Determine the (X, Y) coordinate at the center of the cell enclosing the given text.  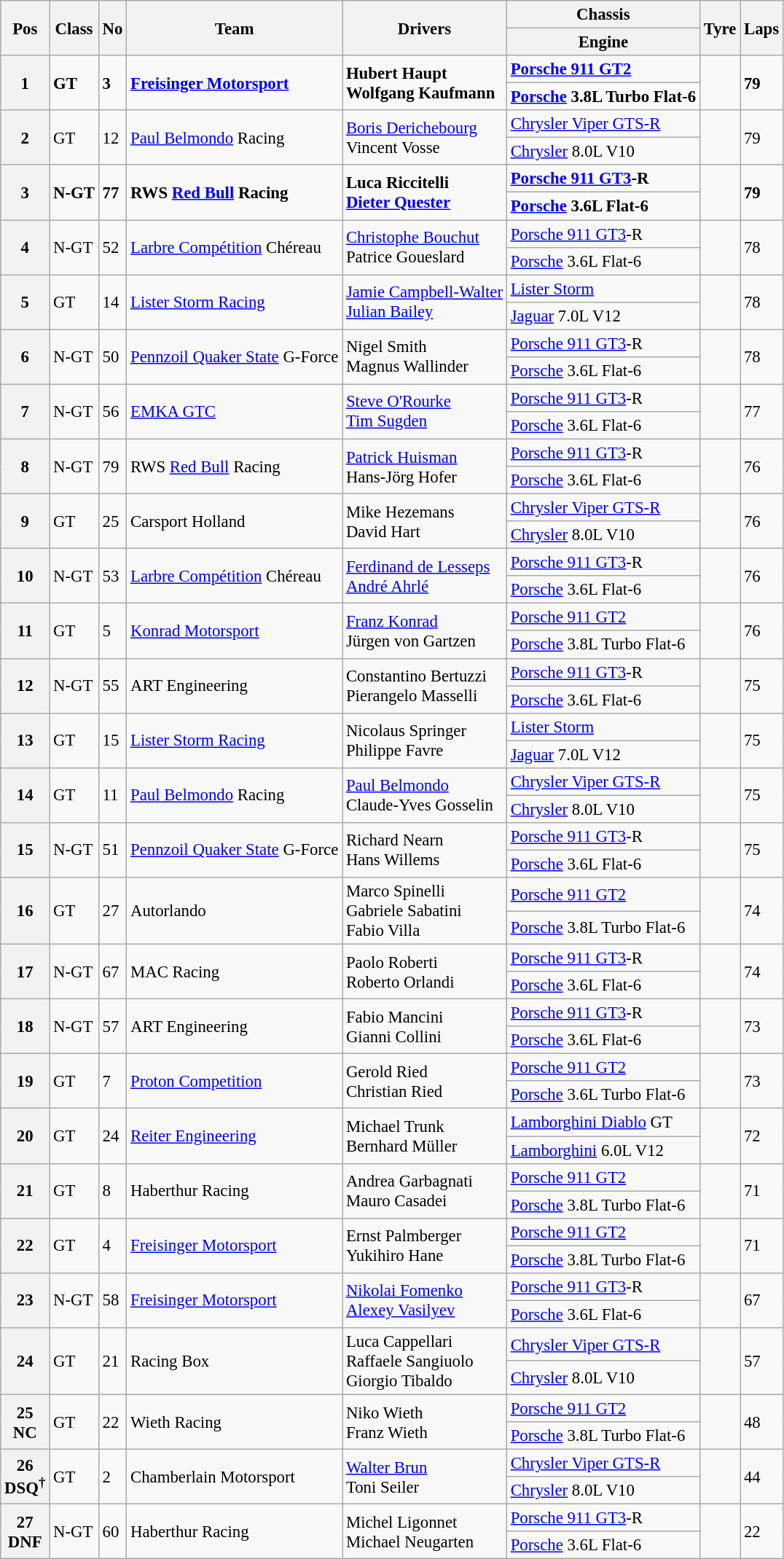
52 (112, 248)
Michel Ligonnet Michael Neugarten (425, 1532)
Proton Competition (235, 1082)
Chamberlain Motorsport (235, 1477)
Autorlando (235, 911)
Ernst Palmberger Yukihiro Hane (425, 1245)
No (112, 28)
Michael Trunk Bernhard Müller (425, 1136)
48 (762, 1421)
Boris Derichebourg Vincent Vosse (425, 137)
20 (25, 1136)
Walter Brun Toni Seiler (425, 1477)
13 (25, 741)
23 (25, 1300)
Team (235, 28)
60 (112, 1532)
1 (25, 83)
16 (25, 911)
Paul Belmondo Claude-Yves Gosselin (425, 796)
Gerold Ried Christian Ried (425, 1082)
58 (112, 1300)
Constantino Bertuzzi Pierangelo Masselli (425, 685)
Lamborghini Diablo GT (603, 1122)
50 (112, 357)
Racing Box (235, 1361)
Tyre (720, 28)
Drivers (425, 28)
Franz Konrad Jürgen von Gartzen (425, 631)
Lamborghini 6.0L V12 (603, 1150)
Marco Spinelli Gabriele Sabatini Fabio Villa (425, 911)
19 (25, 1082)
Reiter Engineering (235, 1136)
Luca Riccitelli Dieter Quester (425, 192)
Nikolai Fomenko Alexey Vasilyev (425, 1300)
25NC (25, 1421)
6 (25, 357)
Ferdinand de Lesseps André Ahrlé (425, 576)
Paolo Roberti Roberto Orlandi (425, 972)
Jamie Campbell-Walter Julian Bailey (425, 302)
Nigel Smith Magnus Wallinder (425, 357)
53 (112, 576)
10 (25, 576)
17 (25, 972)
51 (112, 850)
44 (762, 1477)
Steve O'Rourke Tim Sugden (425, 411)
MAC Racing (235, 972)
72 (762, 1136)
25 (112, 522)
Christophe Bouchut Patrice Goueslard (425, 248)
EMKA GTC (235, 411)
55 (112, 685)
Class (74, 28)
Luca Cappellari Raffaele Sangiuolo Giorgio Tibaldo (425, 1361)
26DSQ† (25, 1477)
Hubert Haupt Wolfgang Kaufmann (425, 83)
Porsche 3.6L Turbo Flat-6 (603, 1095)
Konrad Motorsport (235, 631)
Carsport Holland (235, 522)
Niko Wieth Franz Wieth (425, 1421)
Chassis (603, 15)
27DNF (25, 1532)
9 (25, 522)
Nicolaus Springer Philippe Favre (425, 741)
Mike Hezemans David Hart (425, 522)
Patrick Huisman Hans-Jörg Hofer (425, 466)
Andrea Garbagnati Mauro Casadei (425, 1191)
56 (112, 411)
Laps (762, 28)
Pos (25, 28)
18 (25, 1026)
27 (112, 911)
Wieth Racing (235, 1421)
Engine (603, 42)
Fabio Mancini Gianni Collini (425, 1026)
Richard Nearn Hans Willems (425, 850)
